Output the [X, Y] coordinate of the center of the cell containing the given text.  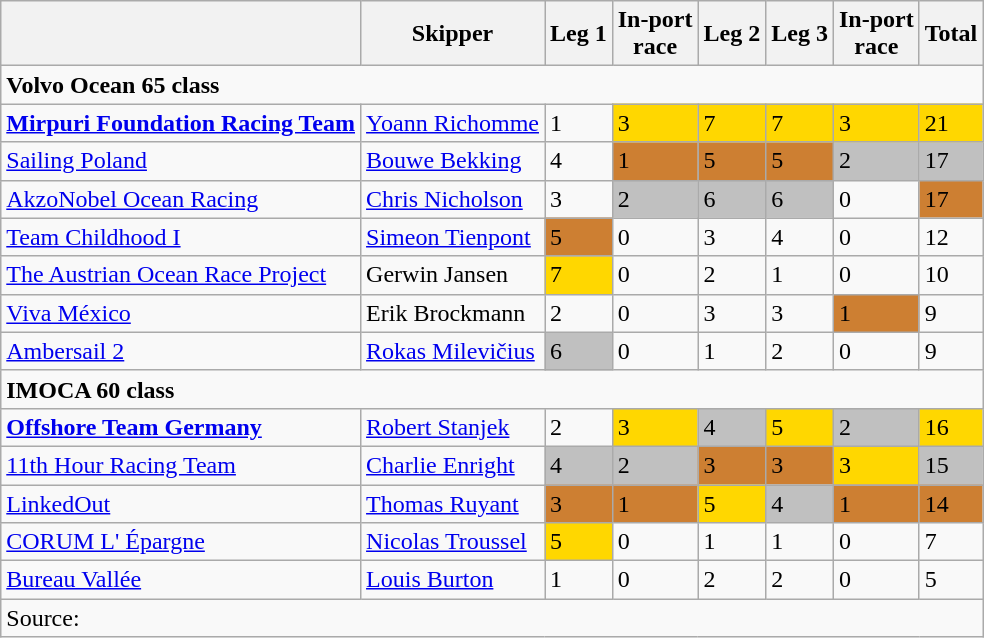
Offshore Team Germany [181, 427]
14 [951, 503]
Mirpuri Foundation Racing Team [181, 123]
Chris Nicholson [453, 199]
The Austrian Ocean Race Project [181, 275]
Volvo Ocean 65 class [492, 85]
Bureau Vallée [181, 580]
Rokas Milevičius [453, 351]
AkzoNobel Ocean Racing [181, 199]
Louis Burton [453, 580]
Source: [492, 618]
Yoann Richomme [453, 123]
Leg 3 [800, 34]
IMOCA 60 class [492, 389]
Thomas Ruyant [453, 503]
Simeon Tienpont [453, 237]
Erik Brockmann [453, 313]
Leg 1 [578, 34]
Ambersail 2 [181, 351]
Sailing Poland [181, 161]
11th Hour Racing Team [181, 465]
Robert Stanjek [453, 427]
Leg 2 [732, 34]
12 [951, 237]
21 [951, 123]
LinkedOut [181, 503]
Gerwin Jansen [453, 275]
16 [951, 427]
Bouwe Bekking [453, 161]
Charlie Enright [453, 465]
10 [951, 275]
15 [951, 465]
CORUM L' Épargne [181, 542]
Skipper [453, 34]
Total [951, 34]
Viva México [181, 313]
Team Childhood I [181, 237]
Nicolas Troussel [453, 542]
